Identify which cell holds the provided text, then report its [x, y] central coordinate. 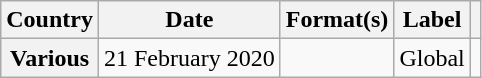
21 February 2020 [189, 58]
Various [50, 58]
Format(s) [337, 20]
Global [432, 58]
Country [50, 20]
Date [189, 20]
Label [432, 20]
